Find where the given text appears and provide that cell's center as [x, y] coordinate. 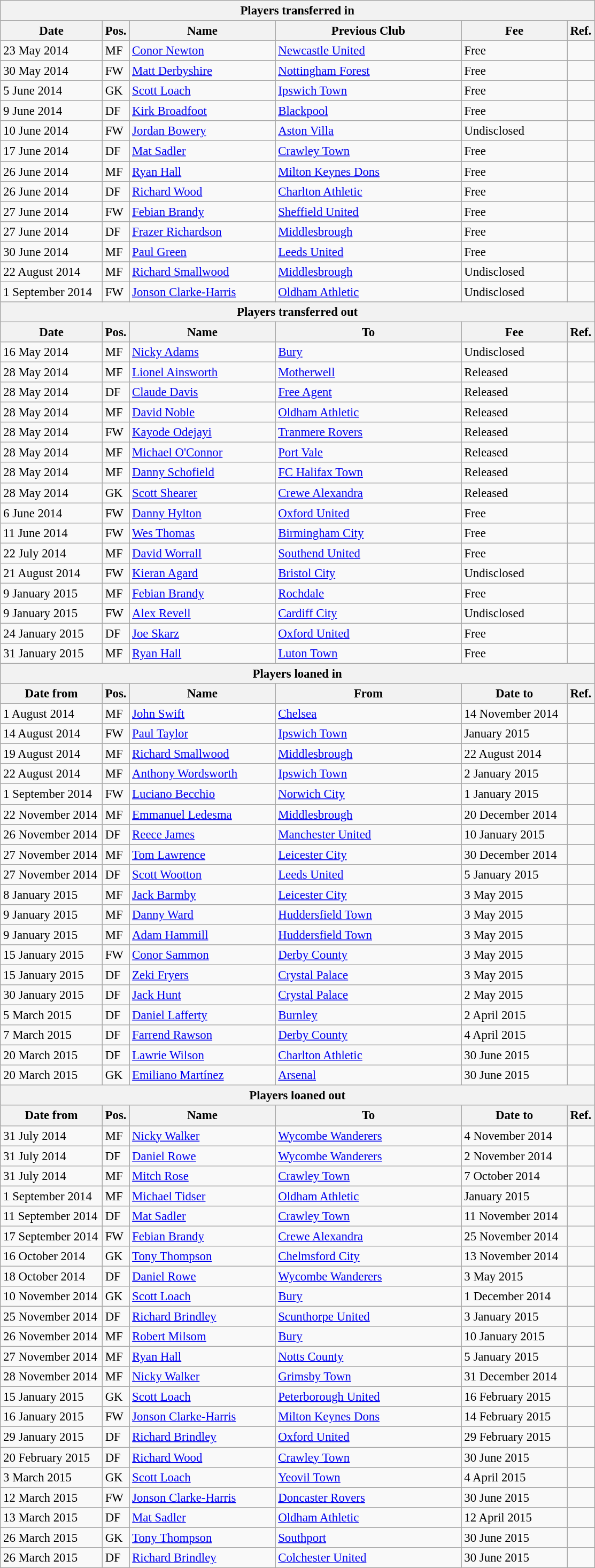
29 January 2015 [51, 1437]
1 December 2014 [514, 1297]
Scott Shearer [202, 493]
Chelsea [368, 714]
Conor Newton [202, 51]
5 March 2015 [51, 1015]
Danny Schofield [202, 473]
1 August 2014 [51, 714]
Chelmsford City [368, 1256]
John Swift [202, 714]
5 June 2014 [51, 91]
Free Agent [368, 392]
19 August 2014 [51, 754]
Aston Villa [368, 131]
11 September 2014 [51, 1216]
Port Vale [368, 453]
Nicky Adams [202, 352]
Southend United [368, 553]
Lawrie Wilson [202, 1055]
Doncaster Rovers [368, 1497]
17 September 2014 [51, 1236]
3 March 2015 [51, 1477]
21 August 2014 [51, 573]
22 November 2014 [51, 814]
Kayode Odejayi [202, 432]
Grimsby Town [368, 1377]
Players transferred in [297, 11]
Blackpool [368, 111]
2 April 2015 [514, 1015]
18 October 2014 [51, 1276]
28 November 2014 [51, 1377]
Southport [368, 1538]
Previous Club [368, 31]
Wes Thomas [202, 533]
20 February 2015 [51, 1457]
Michael O'Connor [202, 453]
30 January 2015 [51, 995]
Motherwell [368, 372]
Danny Ward [202, 915]
Players loaned in [297, 674]
David Noble [202, 413]
Jack Barmby [202, 895]
Matt Derbyshire [202, 71]
20 December 2014 [514, 814]
Joe Skarz [202, 633]
8 January 2015 [51, 895]
13 November 2014 [514, 1256]
Conor Sammon [202, 955]
Rochdale [368, 593]
30 June 2014 [51, 252]
Luton Town [368, 654]
22 July 2014 [51, 553]
Scunthorpe United [368, 1317]
Colchester United [368, 1558]
Sheffield United [368, 212]
Bristol City [368, 573]
2 May 2015 [514, 995]
Players loaned out [297, 1096]
Reece James [202, 834]
Jordan Bowery [202, 131]
16 January 2015 [51, 1417]
Mitch Rose [202, 1176]
Tranmere Rovers [368, 432]
23 May 2014 [51, 51]
Nottingham Forest [368, 71]
Lionel Ainsworth [202, 372]
Paul Green [202, 252]
From [368, 694]
7 October 2014 [514, 1176]
7 March 2015 [51, 1035]
9 June 2014 [51, 111]
11 November 2014 [514, 1216]
Norwich City [368, 794]
2 November 2014 [514, 1156]
10 November 2014 [51, 1297]
Zeki Fryers [202, 975]
Alex Revell [202, 614]
Scott Wootton [202, 874]
Cardiff City [368, 614]
2 January 2015 [514, 774]
17 June 2014 [51, 151]
14 November 2014 [514, 714]
30 May 2014 [51, 71]
14 February 2015 [514, 1417]
Emmanuel Ledesma [202, 814]
Burnley [368, 1015]
4 November 2014 [514, 1136]
31 January 2015 [51, 654]
Claude Davis [202, 392]
Frazer Richardson [202, 231]
Notts County [368, 1357]
Birmingham City [368, 533]
Farrend Rawson [202, 1035]
Danny Hylton [202, 513]
10 June 2014 [51, 131]
David Worrall [202, 553]
16 May 2014 [51, 352]
Players transferred out [297, 312]
Yeovil Town [368, 1477]
Anthony Wordsworth [202, 774]
Kieran Agard [202, 573]
Manchester United [368, 834]
29 February 2015 [514, 1437]
Tom Lawrence [202, 855]
14 August 2014 [51, 734]
13 March 2015 [51, 1517]
Arsenal [368, 1075]
6 June 2014 [51, 513]
30 December 2014 [514, 855]
Jack Hunt [202, 995]
Paul Taylor [202, 734]
Adam Hammill [202, 935]
Luciano Becchio [202, 794]
Michael Tidser [202, 1196]
Robert Milsom [202, 1337]
12 March 2015 [51, 1497]
1 January 2015 [514, 794]
Daniel Lafferty [202, 1015]
Peterborough United [368, 1397]
3 January 2015 [514, 1317]
Emiliano Martínez [202, 1075]
16 February 2015 [514, 1397]
12 April 2015 [514, 1517]
Kirk Broadfoot [202, 111]
31 December 2014 [514, 1377]
FC Halifax Town [368, 473]
11 June 2014 [51, 533]
16 October 2014 [51, 1256]
Newcastle United [368, 51]
24 January 2015 [51, 633]
